Detect which cell encompasses the target text, then output its (X, Y) center coordinate. 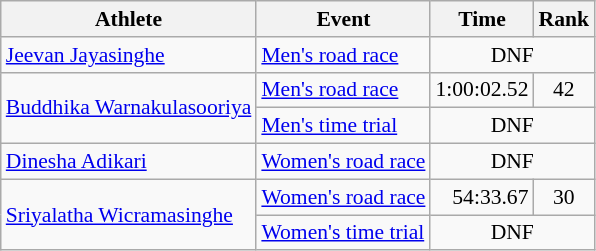
Sriyalatha Wicramasinghe (129, 214)
Men's time trial (343, 126)
1:00:02.52 (482, 90)
Jeevan Jayasinghe (129, 55)
30 (564, 197)
42 (564, 90)
54:33.67 (482, 197)
Women's time trial (343, 233)
Dinesha Adikari (129, 162)
Buddhika Warnakulasooriya (129, 108)
Time (482, 19)
Athlete (129, 19)
Rank (564, 19)
Event (343, 19)
